Identify which cell holds the provided text, then report its [X, Y] central coordinate. 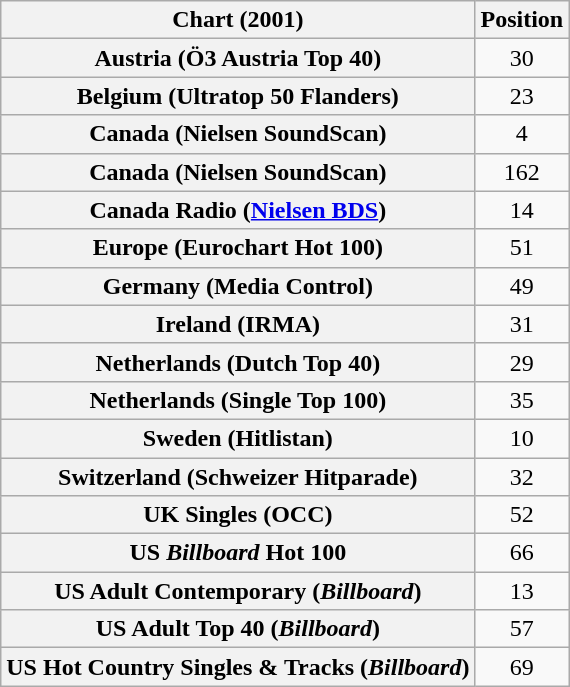
14 [522, 210]
Canada Radio (Nielsen BDS) [238, 210]
Austria (Ö3 Austria Top 40) [238, 58]
4 [522, 134]
66 [522, 553]
Chart (2001) [238, 20]
Germany (Media Control) [238, 286]
Netherlands (Dutch Top 40) [238, 362]
US Billboard Hot 100 [238, 553]
57 [522, 629]
162 [522, 172]
US Adult Top 40 (Billboard) [238, 629]
69 [522, 667]
52 [522, 515]
Belgium (Ultratop 50 Flanders) [238, 96]
23 [522, 96]
51 [522, 248]
Switzerland (Schweizer Hitparade) [238, 477]
US Hot Country Singles & Tracks (Billboard) [238, 667]
29 [522, 362]
30 [522, 58]
13 [522, 591]
32 [522, 477]
Europe (Eurochart Hot 100) [238, 248]
UK Singles (OCC) [238, 515]
35 [522, 400]
Position [522, 20]
Netherlands (Single Top 100) [238, 400]
10 [522, 438]
49 [522, 286]
US Adult Contemporary (Billboard) [238, 591]
Ireland (IRMA) [238, 324]
Sweden (Hitlistan) [238, 438]
31 [522, 324]
